Detect which cell encompasses the target text, then output its [X, Y] center coordinate. 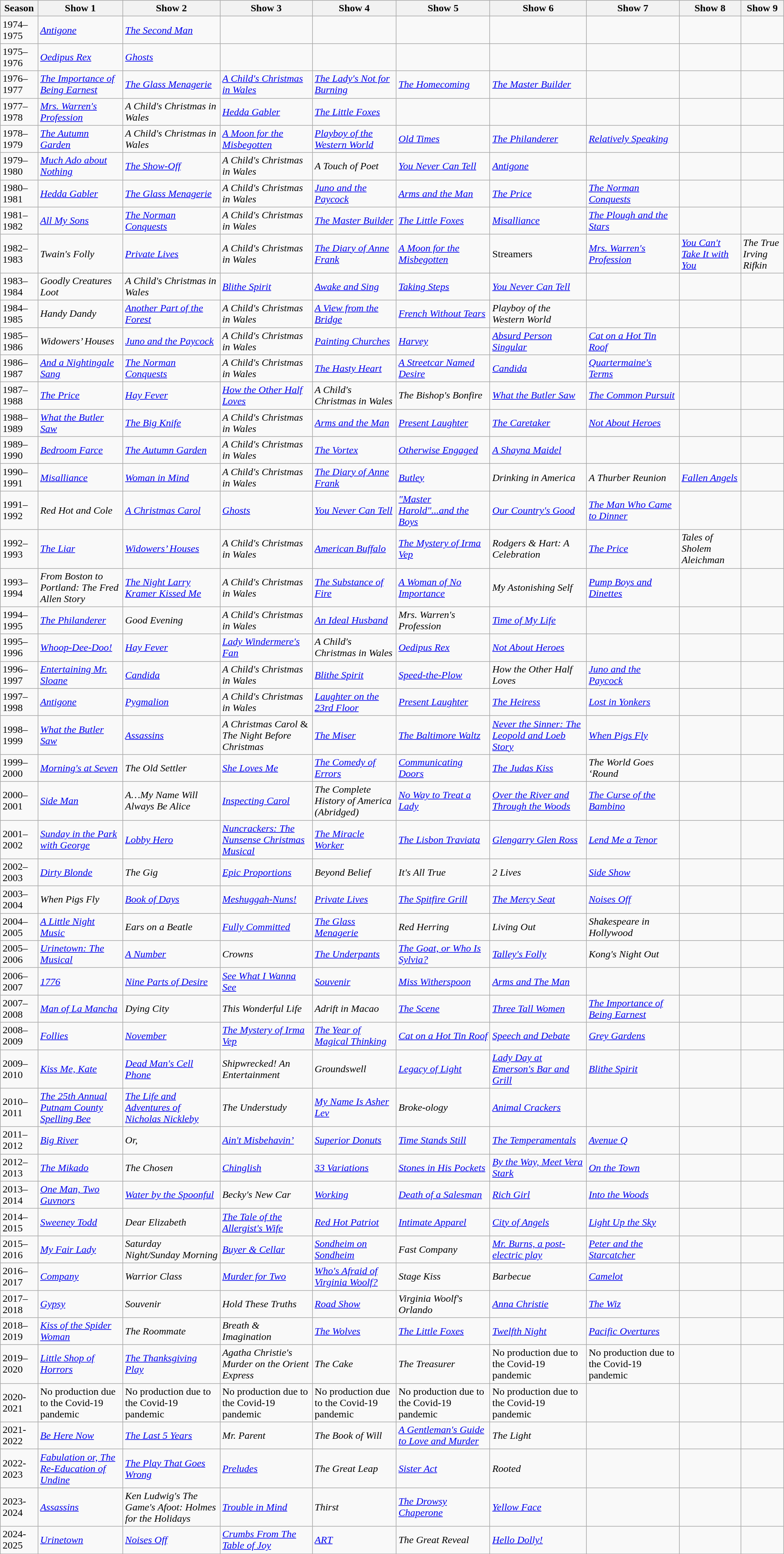
1985–1986 [19, 341]
A…My Name Will Always Be Alice [171, 801]
The Substance of Fire [354, 587]
1978–1979 [19, 139]
Another Part of the Forest [171, 313]
The Heiress [538, 702]
Shakespeare in Hollywood [633, 927]
2023-2024 [19, 1507]
My Fair Lady [80, 1249]
Morning's at Seven [80, 768]
This Wonderful Life [266, 1009]
Grey Gardens [633, 1036]
The Plough and the Stars [633, 220]
You Can't Take It with You [710, 253]
Dying City [171, 1009]
Red Hot and Cole [80, 510]
The Night Larry Kramer Kissed Me [171, 587]
Sondheim on Sondheim [354, 1249]
Glengarry Glen Ross [538, 840]
2017–2018 [19, 1304]
Meshuggah-Nuns! [266, 900]
The Common Pursuit [633, 396]
Road Show [354, 1304]
1975–1976 [19, 57]
Old Times [443, 139]
The Liar [80, 549]
Broke-ology [443, 1107]
Show 5 [443, 8]
Rooted [538, 1469]
The Vortex [354, 450]
Goodly Creatures Loot [80, 287]
2001–2002 [19, 840]
Mr. Burns, a post-electric play [538, 1249]
Mr. Parent [266, 1435]
Harvey [443, 341]
No Way to Treat a Lady [443, 801]
The World Goes ‘Round [633, 768]
The Big Knife [171, 423]
The Wolves [354, 1332]
One Man, Two Guvnors [80, 1195]
1976–1977 [19, 85]
2016–2017 [19, 1276]
2000–2001 [19, 801]
Sister Act [443, 1469]
Nine Parts of Desire [171, 981]
The Thanksgiving Play [171, 1364]
Dirty Blonde [80, 872]
Fabulation or, The Re-Education of Undine [80, 1469]
2009–2010 [19, 1069]
2021-2022 [19, 1435]
2007–2008 [19, 1009]
A Thurber Reunion [633, 478]
Big River [80, 1140]
The Goat, or Who Is Sylvia? [443, 954]
2011–2012 [19, 1140]
Warrior Class [171, 1276]
2020-2021 [19, 1403]
Beyond Belief [354, 872]
A Shayna Maidel [538, 450]
ART [354, 1540]
The Homecoming [443, 85]
Three Tall Women [538, 1009]
An Ideal Husband [354, 620]
Season [19, 8]
The Miracle Worker [354, 840]
A Christmas Carol [171, 510]
1994–1995 [19, 620]
Tales of Sholem Aleichman [710, 549]
Much Ado about Nothing [80, 166]
Quartermaine's Terms [633, 369]
The Roommate [171, 1332]
Otherwise Engaged [443, 450]
2 Lives [538, 872]
2012–2013 [19, 1167]
The Wiz [633, 1304]
Rich Girl [538, 1195]
Communicating Doors [443, 768]
A Streetcar Named Desire [443, 369]
Kiss Me, Kate [80, 1069]
33 Variations [354, 1167]
Crowns [266, 954]
Stage Kiss [443, 1276]
Pygmalion [171, 702]
Anna Christie [538, 1304]
Talley's Folly [538, 954]
French Without Tears [443, 313]
2005–2006 [19, 954]
1980–1981 [19, 194]
Time Stands Still [443, 1140]
The Mercy Seat [538, 900]
Relatively Speaking [633, 139]
Twelfth Night [538, 1332]
The Old Settler [171, 768]
Kong's Night Out [633, 954]
City of Angels [538, 1222]
2003–2004 [19, 900]
Be Here Now [80, 1435]
Chinglish [266, 1167]
It's All True [443, 872]
Show 4 [354, 8]
The Judas Kiss [538, 768]
Or, [171, 1140]
See What I Wanna See [266, 981]
Speed-the-Plow [443, 675]
Show 9 [762, 8]
Gypsy [80, 1304]
Awake and Sing [354, 287]
Show 8 [710, 8]
Working [354, 1195]
2013–2014 [19, 1195]
1993–1994 [19, 587]
My Astonishing Self [538, 587]
Breath & Imagination [266, 1332]
1992–1993 [19, 549]
On the Town [633, 1167]
The 25th Annual Putnam County Spelling Bee [80, 1107]
Speech and Debate [538, 1036]
1986–1987 [19, 369]
Epic Proportions [266, 872]
Taking Steps [443, 287]
The Lisbon Traviata [443, 840]
The Baltimore Waltz [443, 735]
Hello Dolly! [538, 1540]
The Comedy of Errors [354, 768]
Ears on a Beatle [171, 927]
The Mikado [80, 1167]
2019–2020 [19, 1364]
Painting Churches [354, 341]
The Life and Adventures of Nicholas Nickleby [171, 1107]
The Book of Will [354, 1435]
1982–1983 [19, 253]
The Spitfire Grill [443, 900]
Avenue Q [633, 1140]
Saturday Night/Sunday Morning [171, 1249]
A View from the Bridge [354, 313]
A Christmas Carol & The Night Before Christmas [266, 735]
Lady Day at Emerson's Bar and Grill [538, 1069]
1974–1975 [19, 30]
The Miser [354, 735]
November [171, 1036]
My Name Is Asher Lev [354, 1107]
Follies [80, 1036]
Lobby Hero [171, 840]
The Last 5 Years [171, 1435]
1995–1996 [19, 648]
Show 6 [538, 8]
1997–1998 [19, 702]
1981–1982 [19, 220]
The Complete History of America (Abridged) [354, 801]
Absurd Person Singular [538, 341]
Arms and The Man [538, 981]
1990–1991 [19, 478]
2002–2003 [19, 872]
Nuncrackers: The Nunsense Christmas Musical [266, 840]
The Curse of the Bambino [633, 801]
American Buffalo [354, 549]
The Man Who Came to Dinner [633, 510]
Lend Me a Tenor [633, 840]
Virginia Woolf's Orlando [443, 1304]
Little Shop of Horrors [80, 1364]
2018–2019 [19, 1332]
Handy Dandy [80, 313]
Intimate Apparel [443, 1222]
And a Nightingale Sang [80, 369]
Ain't Misbehavin’ [266, 1140]
The Light [538, 1435]
The Scene [443, 1009]
Hold These Truths [266, 1304]
"Master Harold"...and the Boys [443, 510]
Lost in Yonkers [633, 702]
Dear Elizabeth [171, 1222]
Shipwrecked! An Entertainment [266, 1069]
Fully Committed [266, 927]
Entertaining Mr. Sloane [80, 675]
Preludes [266, 1469]
The Caretaker [538, 423]
From Boston to Portland: The Fred Allen Story [80, 587]
1979–1980 [19, 166]
Peter and the Starcatcher [633, 1249]
The Cake [354, 1364]
1999–2000 [19, 768]
A Gentleman's Guide to Love and Murder [443, 1435]
2004–2005 [19, 927]
The Year of Magical Thinking [354, 1036]
Never the Sinner: The Leopold and Loeb Story [538, 735]
The Treasurer [443, 1364]
Death of a Salesman [443, 1195]
Adrift in Macao [354, 1009]
Side Man [80, 801]
The Play That Goes Wrong [171, 1469]
Company [80, 1276]
Murder for Two [266, 1276]
Whoop-Dee-Doo! [80, 648]
Trouble in Mind [266, 1507]
The Gig [171, 872]
Urinetown: The Musical [80, 954]
The Underpants [354, 954]
Pump Boys and Dinettes [633, 587]
The Great Leap [354, 1469]
Becky's New Car [266, 1195]
2010–2011 [19, 1107]
The Lady's Not for Burning [354, 85]
Show 3 [266, 8]
Yellow Face [538, 1507]
The Bishop's Bonfire [443, 396]
The True Irving Rifkin [762, 253]
1987–1988 [19, 396]
1983–1984 [19, 287]
Fast Company [443, 1249]
Show 2 [171, 8]
Ken Ludwig's The Game's Afoot: Holmes for the Holidays [171, 1507]
Good Evening [171, 620]
Water by the Spoonful [171, 1195]
Streamers [538, 253]
Inspecting Carol [266, 801]
The Tale of the Allergist's Wife [266, 1222]
Rodgers & Hart: A Celebration [538, 549]
Butley [443, 478]
Sweeney Todd [80, 1222]
Into the Woods [633, 1195]
The Temperamentals [538, 1140]
Light Up the Sky [633, 1222]
Over the River and Through the Woods [538, 801]
A Touch of Poet [354, 166]
Stones in His Pockets [443, 1167]
The Chosen [171, 1167]
Camelot [633, 1276]
1989–1990 [19, 450]
The Drowsy Chaperone [443, 1507]
Barbecue [538, 1276]
Miss Witherspoon [443, 981]
The Great Reveal [443, 1540]
Red Hot Patriot [354, 1222]
1991–1992 [19, 510]
2022-2023 [19, 1469]
Show 7 [633, 8]
The Hasty Heart [354, 369]
Time of My Life [538, 620]
1996–1997 [19, 675]
Bedroom Farce [80, 450]
1984–1985 [19, 313]
Animal Crackers [538, 1107]
2024-2025 [19, 1540]
2008–2009 [19, 1036]
Kiss of the Spider Woman [80, 1332]
1776 [80, 981]
2006–2007 [19, 981]
Legacy of Light [443, 1069]
Urinetown [80, 1540]
She Loves Me [266, 768]
Crumbs From The Table of Joy [266, 1540]
The Second Man [171, 30]
1977–1978 [19, 111]
A Number [171, 954]
2015–2016 [19, 1249]
1998–1999 [19, 735]
Thirst [354, 1507]
Fallen Angels [710, 478]
By the Way, Meet Vera Stark [538, 1167]
Side Show [633, 872]
Lady Windermere's Fan [266, 648]
Woman in Mind [171, 478]
Sunday in the Park with George [80, 840]
Living Out [538, 927]
Drinking in America [538, 478]
Agatha Christie's Murder on the Orient Express [266, 1364]
Buyer & Cellar [266, 1249]
Pacific Overtures [633, 1332]
Man of La Mancha [80, 1009]
Book of Days [171, 900]
Red Herring [443, 927]
Who's Afraid of Virginia Woolf? [354, 1276]
A Woman of No Importance [443, 587]
The Understudy [266, 1107]
The Show-Off [171, 166]
All My Sons [80, 220]
Show 1 [80, 8]
1988–1989 [19, 423]
Twain's Folly [80, 253]
Superior Donuts [354, 1140]
A Little Night Music [80, 927]
2014–2015 [19, 1222]
Groundswell [354, 1069]
Our Country's Good [538, 510]
Dead Man's Cell Phone [171, 1069]
Laughter on the 23rd Floor [354, 702]
